Find where the given text appears and provide that cell's center as [x, y] coordinate. 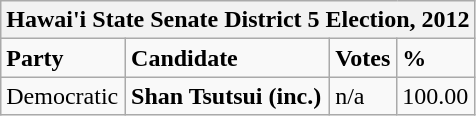
Hawai'i State Senate District 5 Election, 2012 [238, 20]
Party [64, 58]
% [436, 58]
Shan Tsutsui (inc.) [228, 96]
Candidate [228, 58]
Democratic [64, 96]
100.00 [436, 96]
n/a [364, 96]
Votes [364, 58]
